Capture the cell that displays the provided text and extract its (x, y) central coordinate. 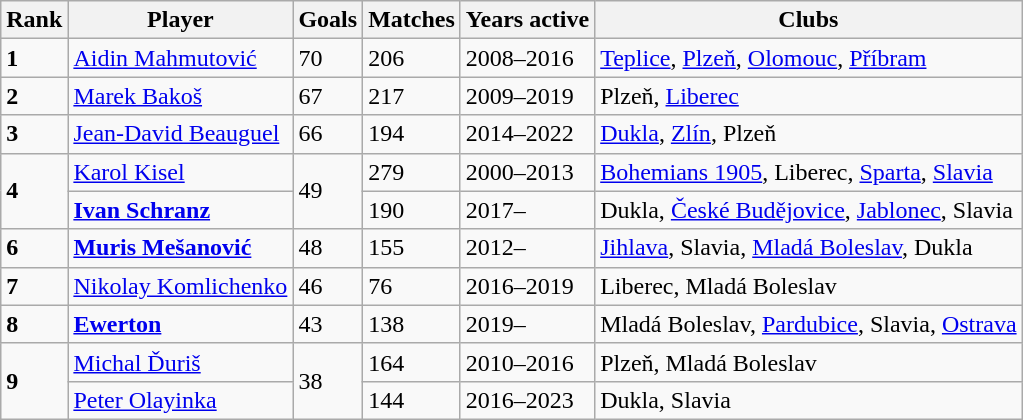
144 (412, 400)
Player (180, 20)
2009–2019 (527, 96)
49 (328, 191)
46 (328, 286)
217 (412, 96)
Bohemians 1905, Liberec, Sparta, Slavia (808, 172)
2 (34, 96)
Rank (34, 20)
Ewerton (180, 324)
Dukla, České Budějovice, Jablonec, Slavia (808, 210)
4 (34, 191)
43 (328, 324)
Teplice, Plzeň, Olomouc, Příbram (808, 58)
Ivan Schranz (180, 210)
2017– (527, 210)
70 (328, 58)
Marek Bakoš (180, 96)
67 (328, 96)
Jihlava, Slavia, Mladá Boleslav, Dukla (808, 248)
Muris Mešanović (180, 248)
2019– (527, 324)
2016–2023 (527, 400)
190 (412, 210)
Michal Ďuriš (180, 362)
2000–2013 (527, 172)
2008–2016 (527, 58)
Dukla, Slavia (808, 400)
2010–2016 (527, 362)
Jean-David Beauguel (180, 134)
2016–2019 (527, 286)
155 (412, 248)
76 (412, 286)
279 (412, 172)
Nikolay Komlichenko (180, 286)
Years active (527, 20)
Karol Kisel (180, 172)
164 (412, 362)
48 (328, 248)
2012– (527, 248)
Liberec, Mladá Boleslav (808, 286)
1 (34, 58)
3 (34, 134)
Aidin Mahmutović (180, 58)
Dukla, Zlín, Plzeň (808, 134)
66 (328, 134)
9 (34, 381)
6 (34, 248)
Clubs (808, 20)
138 (412, 324)
2014–2022 (527, 134)
Goals (328, 20)
38 (328, 381)
Matches (412, 20)
Plzeň, Liberec (808, 96)
194 (412, 134)
8 (34, 324)
Mladá Boleslav, Pardubice, Slavia, Ostrava (808, 324)
7 (34, 286)
Peter Olayinka (180, 400)
206 (412, 58)
Plzeň, Mladá Boleslav (808, 362)
